Provide the [x, y] coordinate of the cell's center where the given text is located.  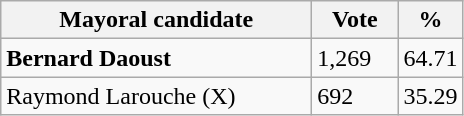
Raymond Larouche (X) [156, 96]
Mayoral candidate [156, 20]
692 [355, 96]
Bernard Daoust [156, 58]
Vote [355, 20]
35.29 [430, 96]
64.71 [430, 58]
1,269 [355, 58]
% [430, 20]
